Search for the cell housing the specified text and yield its [X, Y] center coordinate. 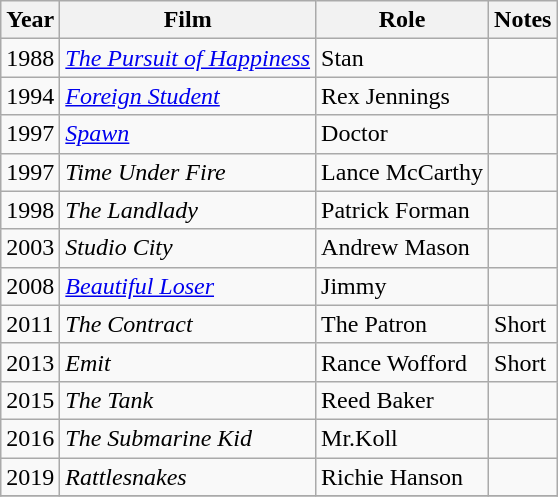
Mr.Koll [402, 438]
2013 [30, 362]
Spawn [188, 134]
Beautiful Loser [188, 286]
Emit [188, 362]
1988 [30, 58]
Lance McCarthy [402, 172]
Andrew Mason [402, 248]
Rattlesnakes [188, 477]
Year [30, 20]
Foreign Student [188, 96]
Film [188, 20]
The Landlady [188, 210]
Jimmy [402, 286]
The Patron [402, 324]
Doctor [402, 134]
2019 [30, 477]
Rex Jennings [402, 96]
2016 [30, 438]
2008 [30, 286]
Rance Wofford [402, 362]
Time Under Fire [188, 172]
Role [402, 20]
1998 [30, 210]
2003 [30, 248]
Studio City [188, 248]
Richie Hanson [402, 477]
2011 [30, 324]
Stan [402, 58]
1994 [30, 96]
Reed Baker [402, 400]
Notes [523, 20]
The Tank [188, 400]
The Pursuit of Happiness [188, 58]
Patrick Forman [402, 210]
The Submarine Kid [188, 438]
2015 [30, 400]
The Contract [188, 324]
